Find where the given text appears and provide that cell's center as [X, Y] coordinate. 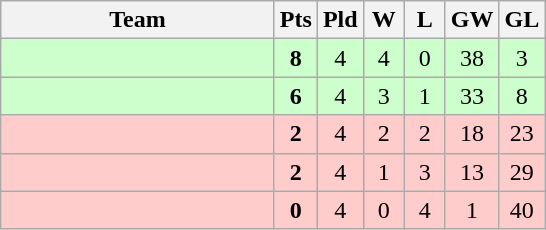
GL [522, 20]
29 [522, 172]
33 [472, 96]
13 [472, 172]
Pld [340, 20]
6 [296, 96]
38 [472, 58]
W [384, 20]
23 [522, 134]
18 [472, 134]
40 [522, 210]
L [424, 20]
Team [138, 20]
GW [472, 20]
Pts [296, 20]
